Provide the [X, Y] coordinate of the cell's center where the given text is located.  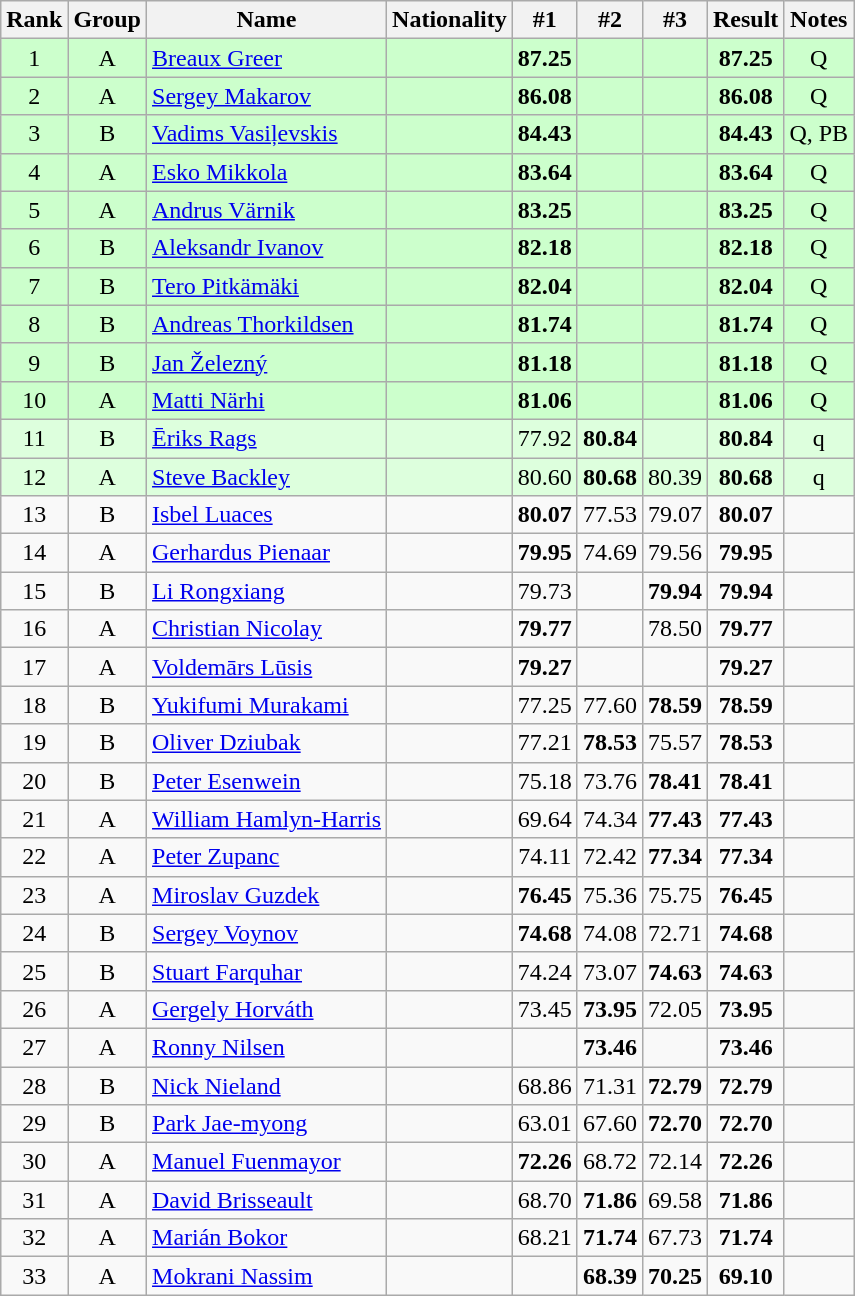
69.64 [544, 819]
68.86 [544, 1085]
Gerhardus Pienaar [267, 553]
8 [34, 324]
75.36 [610, 895]
Voldemārs Lūsis [267, 667]
Peter Zupanc [267, 857]
David Brisseault [267, 1200]
Li Rongxiang [267, 591]
Miroslav Guzdek [267, 895]
Marián Bokor [267, 1238]
80.60 [544, 477]
5 [34, 210]
William Hamlyn-Harris [267, 819]
74.08 [610, 933]
Tero Pitkämäki [267, 286]
75.75 [674, 895]
77.21 [544, 743]
74.24 [544, 971]
78.50 [674, 629]
32 [34, 1238]
80.39 [674, 477]
71.31 [610, 1085]
73.76 [610, 781]
Manuel Fuenmayor [267, 1162]
68.39 [610, 1276]
28 [34, 1085]
79.73 [544, 591]
77.25 [544, 705]
9 [34, 362]
79.07 [674, 515]
67.60 [610, 1124]
Ēriks Rags [267, 438]
77.92 [544, 438]
2 [34, 96]
70.25 [674, 1276]
74.69 [610, 553]
69.10 [745, 1276]
Christian Nicolay [267, 629]
29 [34, 1124]
68.21 [544, 1238]
6 [34, 248]
77.60 [610, 705]
73.45 [544, 1009]
18 [34, 705]
Sergey Makarov [267, 96]
#2 [610, 20]
Jan Železný [267, 362]
Vadims Vasiļevskis [267, 134]
Notes [819, 20]
Group [108, 20]
#1 [544, 20]
23 [34, 895]
72.71 [674, 933]
22 [34, 857]
75.57 [674, 743]
Andreas Thorkildsen [267, 324]
Name [267, 20]
4 [34, 172]
68.72 [610, 1162]
26 [34, 1009]
73.07 [610, 971]
1 [34, 58]
Q, PB [819, 134]
68.70 [544, 1200]
77.53 [610, 515]
Stuart Farquhar [267, 971]
25 [34, 971]
13 [34, 515]
Oliver Dziubak [267, 743]
72.42 [610, 857]
Result [745, 20]
14 [34, 553]
16 [34, 629]
#3 [674, 20]
75.18 [544, 781]
79.56 [674, 553]
Sergey Voynov [267, 933]
Yukifumi Murakami [267, 705]
24 [34, 933]
63.01 [544, 1124]
Mokrani Nassim [267, 1276]
7 [34, 286]
30 [34, 1162]
69.58 [674, 1200]
27 [34, 1047]
74.34 [610, 819]
Peter Esenwein [267, 781]
17 [34, 667]
15 [34, 591]
Nick Nieland [267, 1085]
Nationality [450, 20]
12 [34, 477]
Breaux Greer [267, 58]
Esko Mikkola [267, 172]
Matti Närhi [267, 400]
Rank [34, 20]
3 [34, 134]
33 [34, 1276]
Park Jae-myong [267, 1124]
74.11 [544, 857]
Ronny Nilsen [267, 1047]
11 [34, 438]
Andrus Värnik [267, 210]
Isbel Luaces [267, 515]
Gergely Horváth [267, 1009]
Aleksandr Ivanov [267, 248]
31 [34, 1200]
Steve Backley [267, 477]
21 [34, 819]
10 [34, 400]
72.14 [674, 1162]
20 [34, 781]
67.73 [674, 1238]
19 [34, 743]
72.05 [674, 1009]
